Search for the cell housing the specified text and yield its [x, y] center coordinate. 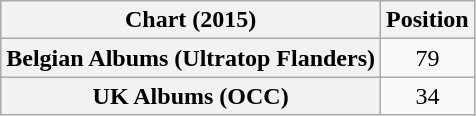
Position [428, 20]
Chart (2015) [191, 20]
34 [428, 96]
79 [428, 58]
UK Albums (OCC) [191, 96]
Belgian Albums (Ultratop Flanders) [191, 58]
